From the cell containing the given text, extract its center point as (x, y) coordinate. 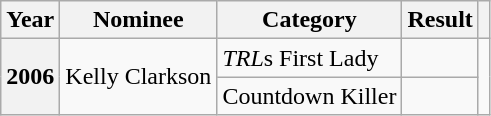
2006 (30, 77)
Kelly Clarkson (138, 77)
TRLs First Lady (310, 58)
Nominee (138, 20)
Countdown Killer (310, 96)
Result (440, 20)
Category (310, 20)
Year (30, 20)
